Determine the [X, Y] coordinate at the center of the cell enclosing the given text.  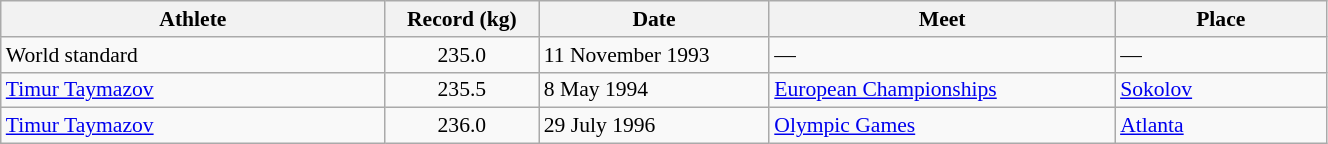
Athlete [193, 19]
11 November 1993 [654, 55]
Place [1220, 19]
235.5 [462, 90]
8 May 1994 [654, 90]
Meet [942, 19]
29 July 1996 [654, 126]
Sokolov [1220, 90]
235.0 [462, 55]
236.0 [462, 126]
European Championships [942, 90]
Record (kg) [462, 19]
Date [654, 19]
World standard [193, 55]
Atlanta [1220, 126]
Olympic Games [942, 126]
